Return the [x, y] coordinate for the center point of the cell that contains the specified text.  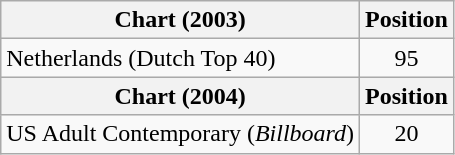
Chart (2003) [180, 20]
95 [407, 58]
Chart (2004) [180, 96]
Netherlands (Dutch Top 40) [180, 58]
20 [407, 134]
US Adult Contemporary (Billboard) [180, 134]
